Extract the [X, Y] coordinate from the center of the cell holding the provided text.  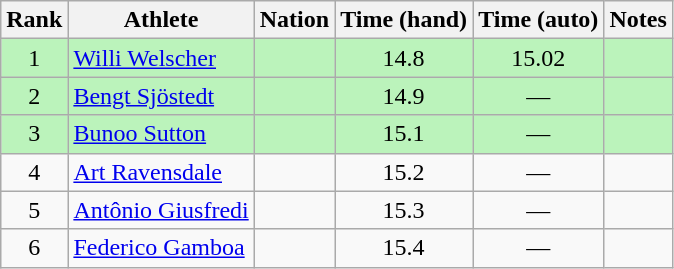
15.1 [404, 134]
4 [34, 172]
15.4 [404, 248]
Bengt Sjöstedt [161, 96]
14.9 [404, 96]
15.02 [538, 58]
Nation [294, 20]
2 [34, 96]
Notes [638, 20]
15.3 [404, 210]
Antônio Giusfredi [161, 210]
Time (auto) [538, 20]
6 [34, 248]
Athlete [161, 20]
3 [34, 134]
Bunoo Sutton [161, 134]
Federico Gamboa [161, 248]
14.8 [404, 58]
5 [34, 210]
Willi Welscher [161, 58]
1 [34, 58]
Rank [34, 20]
Time (hand) [404, 20]
Art Ravensdale [161, 172]
15.2 [404, 172]
